Search for the cell housing the specified text and yield its (X, Y) center coordinate. 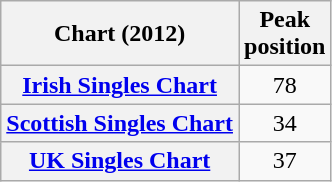
UK Singles Chart (120, 161)
Peakposition (284, 34)
78 (284, 85)
34 (284, 123)
37 (284, 161)
Chart (2012) (120, 34)
Scottish Singles Chart (120, 123)
Irish Singles Chart (120, 85)
